Return the [x, y] coordinate for the center point of the cell that contains the specified text.  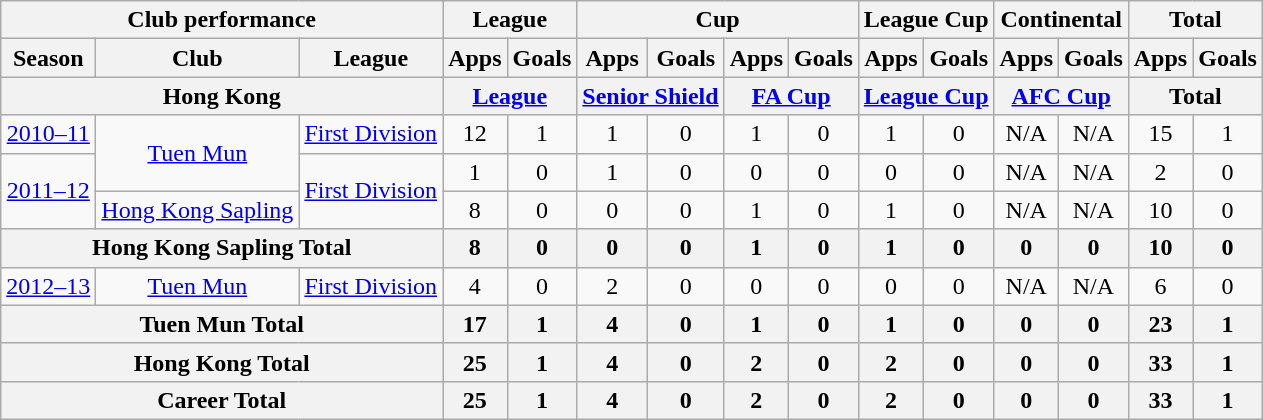
Hong Kong Sapling [198, 210]
2012–13 [48, 286]
Career Total [222, 400]
Hong Kong Total [222, 362]
Club performance [222, 20]
15 [1160, 134]
23 [1160, 324]
2011–12 [48, 191]
Season [48, 58]
12 [475, 134]
Senior Shield [650, 96]
Cup [718, 20]
Continental [1061, 20]
Hong Kong Sapling Total [222, 248]
6 [1160, 286]
FA Cup [791, 96]
Tuen Mun Total [222, 324]
AFC Cup [1061, 96]
2010–11 [48, 134]
Hong Kong [222, 96]
17 [475, 324]
Club [198, 58]
